Return the [X, Y] coordinate for the center point of the cell that contains the specified text.  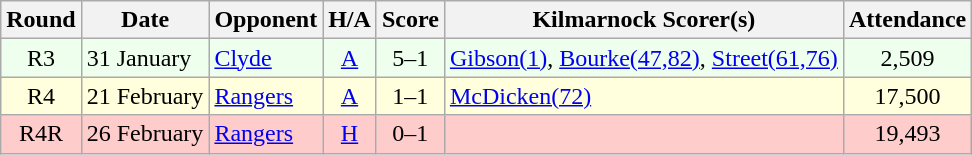
2,509 [907, 58]
R3 [41, 58]
5–1 [410, 58]
1–1 [410, 96]
H [350, 134]
Gibson(1), Bourke(47,82), Street(61,76) [644, 58]
21 February [145, 96]
Round [41, 20]
Date [145, 20]
R4R [41, 134]
Kilmarnock Scorer(s) [644, 20]
R4 [41, 96]
Score [410, 20]
McDicken(72) [644, 96]
Opponent [266, 20]
H/A [350, 20]
26 February [145, 134]
Attendance [907, 20]
17,500 [907, 96]
19,493 [907, 134]
0–1 [410, 134]
Clyde [266, 58]
31 January [145, 58]
